Return the (x, y) coordinate for the center point of the cell that contains the specified text.  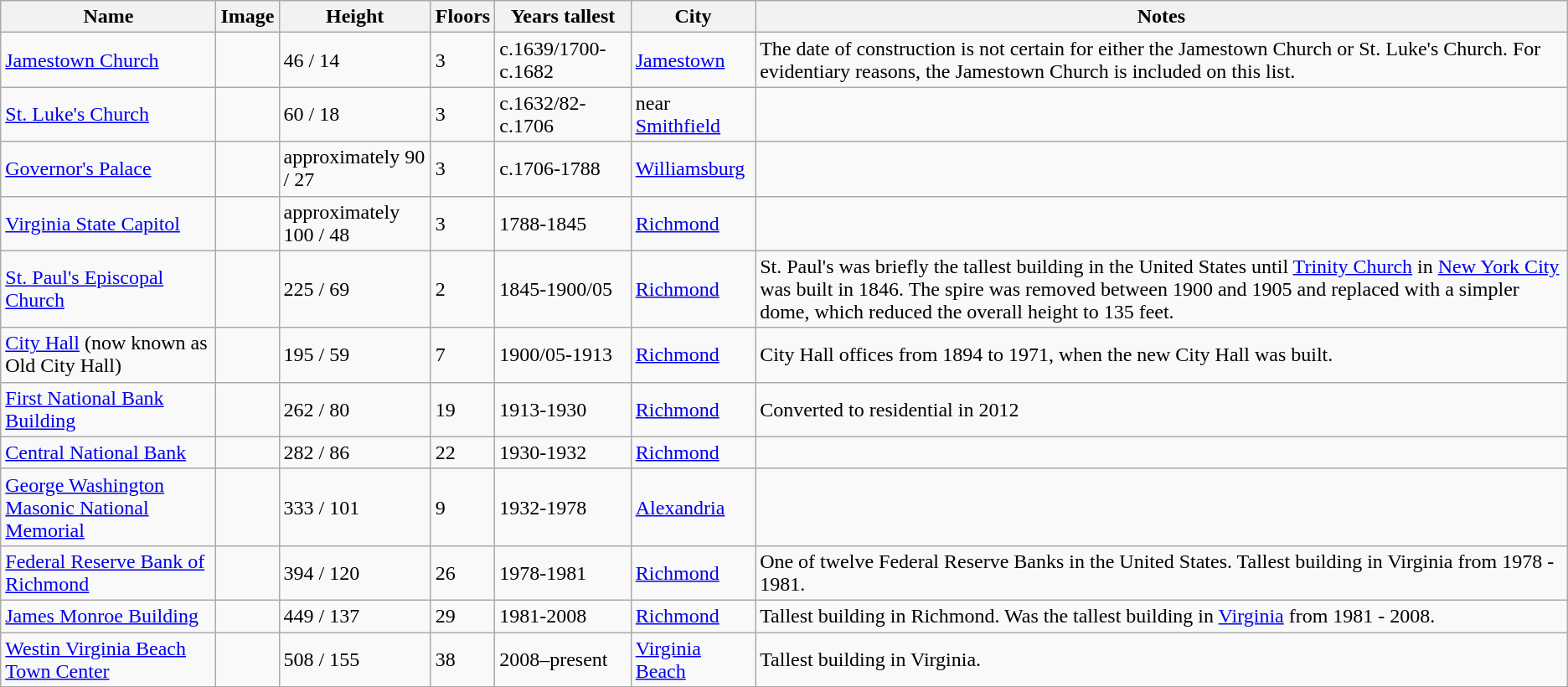
1913-1930 (563, 409)
Notes (1162, 17)
George Washington Masonic National Memorial (109, 507)
1900/05-1913 (563, 355)
22 (462, 452)
Virginia Beach (693, 659)
508 / 155 (355, 659)
Jamestown Church (109, 60)
1788-1845 (563, 223)
Alexandria (693, 507)
St. Luke's Church (109, 114)
1978-1981 (563, 573)
7 (462, 355)
1981-2008 (563, 616)
38 (462, 659)
One of twelve Federal Reserve Banks in the United States. Tallest building in Virginia from 1978 - 1981. (1162, 573)
Height (355, 17)
26 (462, 573)
c.1632/82-c.1706 (563, 114)
City (693, 17)
Years tallest (563, 17)
333 / 101 (355, 507)
19 (462, 409)
2 (462, 289)
Federal Reserve Bank of Richmond (109, 573)
46 / 14 (355, 60)
60 / 18 (355, 114)
c.1639/1700-c.1682 (563, 60)
225 / 69 (355, 289)
Jamestown (693, 60)
1932-1978 (563, 507)
9 (462, 507)
near Smithfield (693, 114)
Floors (462, 17)
29 (462, 616)
approximately 90 / 27 (355, 169)
approximately 100 / 48 (355, 223)
394 / 120 (355, 573)
Williamsburg (693, 169)
Central National Bank (109, 452)
Tallest building in Richmond. Was the tallest building in Virginia from 1981 - 2008. (1162, 616)
c.1706-1788 (563, 169)
449 / 137 (355, 616)
St. Paul's Episcopal Church (109, 289)
Converted to residential in 2012 (1162, 409)
First National Bank Building (109, 409)
1845-1900/05 (563, 289)
1930-1932 (563, 452)
Name (109, 17)
262 / 80 (355, 409)
Tallest building in Virginia. (1162, 659)
Virginia State Capitol (109, 223)
City Hall (now known as Old City Hall) (109, 355)
Governor's Palace (109, 169)
195 / 59 (355, 355)
Image (248, 17)
2008–present (563, 659)
James Monroe Building (109, 616)
282 / 86 (355, 452)
Westin Virginia Beach Town Center (109, 659)
City Hall offices from 1894 to 1971, when the new City Hall was built. (1162, 355)
